Search for the cell housing the specified text and yield its (x, y) center coordinate. 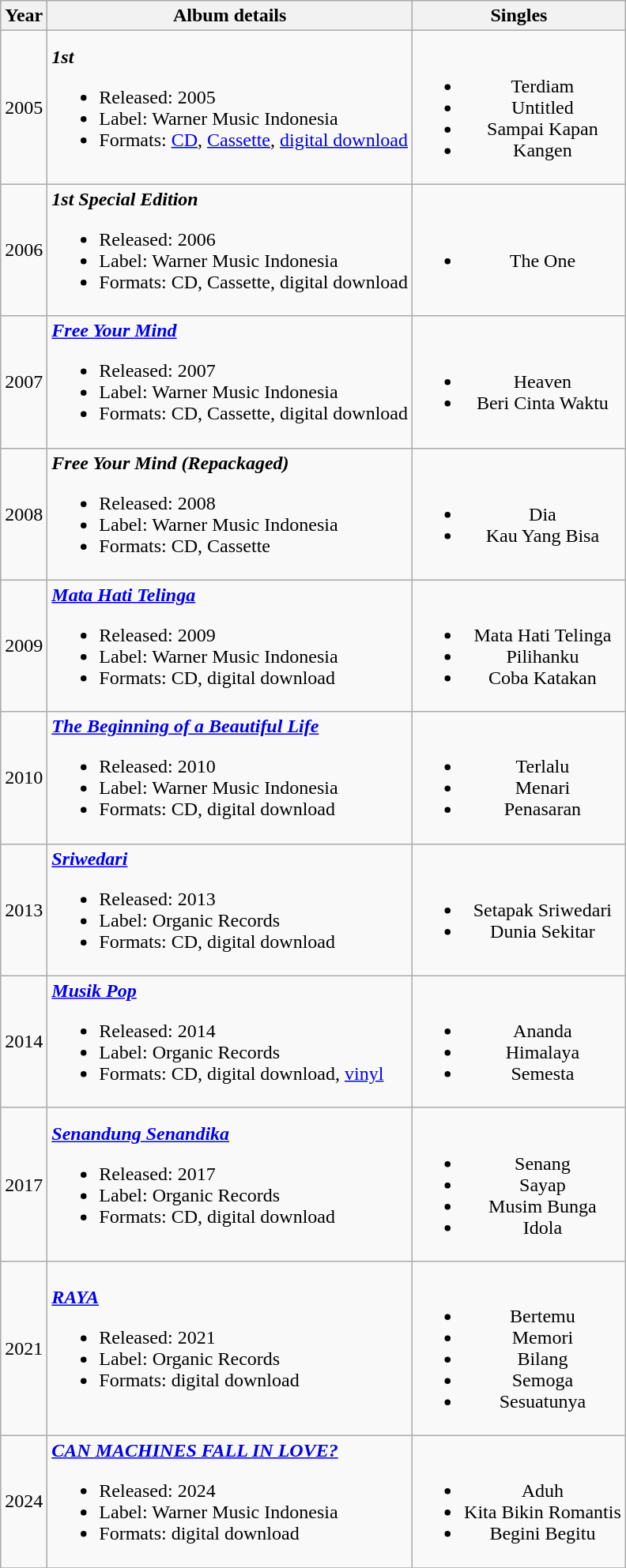
Mata Hati TelingaPilihankuCoba Katakan (519, 646)
2013 (24, 910)
2009 (24, 646)
Musik PopReleased: 2014Label: Organic RecordsFormats: CD, digital download, vinyl (230, 1041)
The Beginning of a Beautiful LifeReleased: 2010Label: Warner Music IndonesiaFormats: CD, digital download (230, 777)
BertemuMemoriBilangSemogaSesuatunya (519, 1348)
2005 (24, 107)
DiaKau Yang Bisa (519, 513)
2014 (24, 1041)
The One (519, 250)
1stReleased: 2005Label: Warner Music IndonesiaFormats: CD, Cassette, digital download (230, 107)
RAYAReleased: 2021Label: Organic RecordsFormats: digital download (230, 1348)
2017 (24, 1184)
AduhKita Bikin RomantisBegini Begitu (519, 1501)
1st Special EditionReleased: 2006Label: Warner Music IndonesiaFormats: CD, Cassette, digital download (230, 250)
Singles (519, 16)
2024 (24, 1501)
2007 (24, 382)
2010 (24, 777)
Senandung SenandikaReleased: 2017Label: Organic RecordsFormats: CD, digital download (230, 1184)
Album details (230, 16)
Setapak SriwedariDunia Sekitar (519, 910)
Free Your Mind (Repackaged)Released: 2008Label: Warner Music IndonesiaFormats: CD, Cassette (230, 513)
2008 (24, 513)
HeavenBeri Cinta Waktu (519, 382)
2021 (24, 1348)
SriwedariReleased: 2013Label: Organic RecordsFormats: CD, digital download (230, 910)
Mata Hati TelingaReleased: 2009Label: Warner Music IndonesiaFormats: CD, digital download (230, 646)
SenangSayapMusim BungaIdola (519, 1184)
2006 (24, 250)
Year (24, 16)
Free Your MindReleased: 2007Label: Warner Music IndonesiaFormats: CD, Cassette, digital download (230, 382)
CAN MACHINES FALL IN LOVE?Released: 2024Label: Warner Music IndonesiaFormats: digital download (230, 1501)
TerdiamUntitledSampai KapanKangen (519, 107)
TerlaluMenariPenasaran (519, 777)
AnandaHimalayaSemesta (519, 1041)
